Capture the cell that displays the provided text and extract its (x, y) central coordinate. 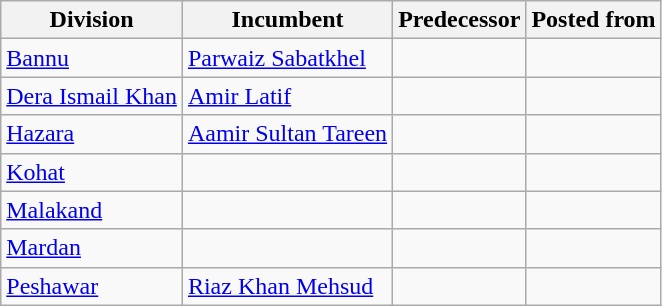
Kohat (92, 172)
Mardan (92, 248)
Malakand (92, 210)
Parwaiz Sabatkhel (287, 58)
Predecessor (460, 20)
Incumbent (287, 20)
Posted from (594, 20)
Bannu (92, 58)
Division (92, 20)
Aamir Sultan Tareen (287, 134)
Peshawar (92, 286)
Riaz Khan Mehsud (287, 286)
Dera Ismail Khan (92, 96)
Hazara (92, 134)
Amir Latif (287, 96)
